From the cell containing the given text, extract its center point as [x, y] coordinate. 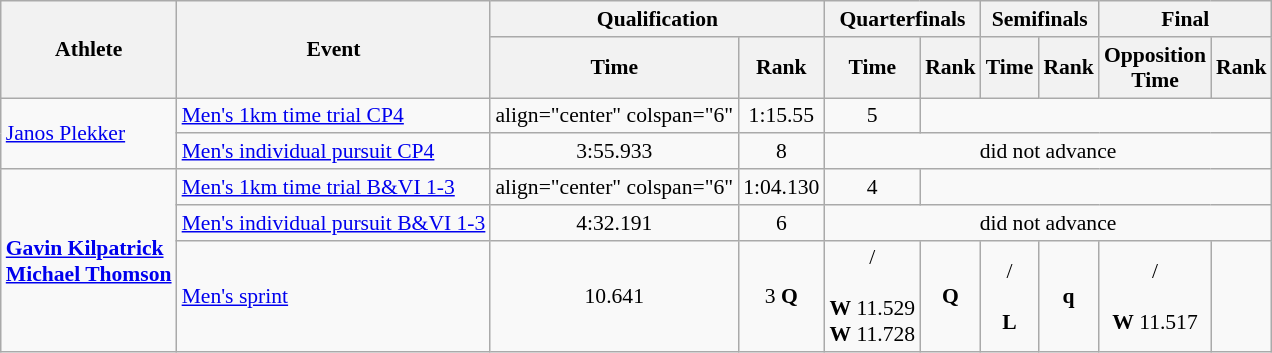
1:04.130 [781, 187]
3:55.933 [614, 152]
4:32.191 [614, 223]
Men's individual pursuit CP4 [334, 152]
Athlete [89, 50]
Final [1186, 19]
10.641 [614, 296]
3 Q [781, 296]
1:15.55 [781, 116]
Men's individual pursuit B&VI 1-3 [334, 223]
Event [334, 50]
/ L [1010, 296]
OppositionTime [1155, 68]
Men's 1km time trial CP4 [334, 116]
Janos Plekker [89, 134]
Qualification [657, 19]
4 [872, 187]
Q [950, 296]
5 [872, 116]
Men's sprint [334, 296]
8 [781, 152]
/ W 11.517 [1155, 296]
Semifinals [1040, 19]
Quarterfinals [902, 19]
6 [781, 223]
/ W 11.529 W 11.728 [872, 296]
Gavin Kilpatrick Michael Thomson [89, 260]
Men's 1km time trial B&VI 1-3 [334, 187]
q [1068, 296]
